Provide the [x, y] coordinate of the cell's center where the given text is located.  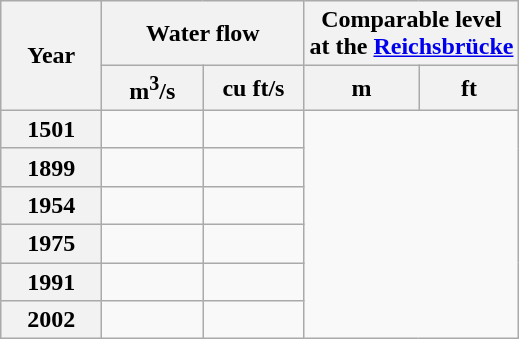
1954 [52, 205]
Water flow [203, 34]
1975 [52, 244]
Comparable levelat the Reichsbrücke [412, 34]
1991 [52, 282]
m [362, 88]
cu ft/s [254, 88]
1501 [52, 129]
1899 [52, 167]
Year [52, 56]
ft [469, 88]
m3/s [152, 88]
2002 [52, 320]
